Identify which cell holds the provided text, then report its (X, Y) central coordinate. 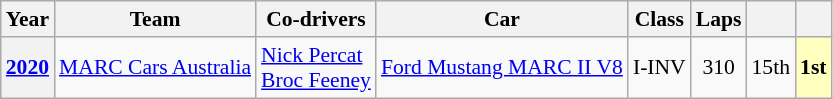
Ford Mustang MARC II V8 (502, 68)
Year (28, 19)
Class (660, 19)
1st (814, 68)
2020 (28, 68)
15th (772, 68)
I-INV (660, 68)
Nick Percat Broc Feeney (316, 68)
MARC Cars Australia (155, 68)
Co-drivers (316, 19)
Car (502, 19)
Team (155, 19)
Laps (719, 19)
310 (719, 68)
